Search for the cell housing the specified text and yield its [x, y] center coordinate. 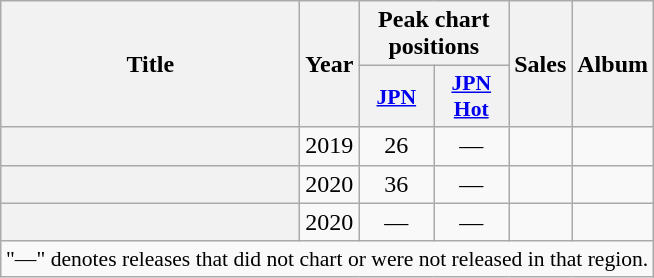
36 [396, 184]
"—" denotes releases that did not chart or were not released in that region. [328, 259]
Album [613, 64]
26 [396, 146]
Year [330, 64]
JPNHot [472, 96]
Peak chart positions [434, 34]
Sales [540, 64]
JPN [396, 96]
2019 [330, 146]
Title [150, 64]
